Scan for the cell matching the given text and deliver its (x, y) coordinate at center. 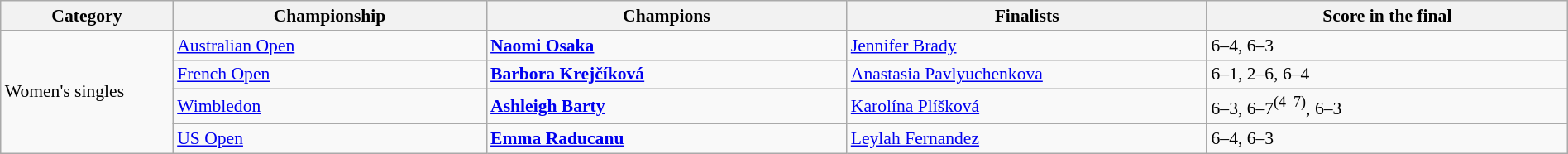
Category (87, 16)
Karolína Plíšková (1027, 106)
Jennifer Brady (1027, 46)
Women's singles (87, 92)
US Open (329, 138)
6–1, 2–6, 6–4 (1387, 75)
Score in the final (1387, 16)
6–3, 6–7(4–7), 6–3 (1387, 106)
Championship (329, 16)
Naomi Osaka (667, 46)
Barbora Krejčíková (667, 75)
Finalists (1027, 16)
Australian Open (329, 46)
Anastasia Pavlyuchenkova (1027, 75)
French Open (329, 75)
Wimbledon (329, 106)
Champions (667, 16)
Emma Raducanu (667, 138)
Ashleigh Barty (667, 106)
Leylah Fernandez (1027, 138)
